Extract the [X, Y] coordinate from the center of the cell holding the provided text.  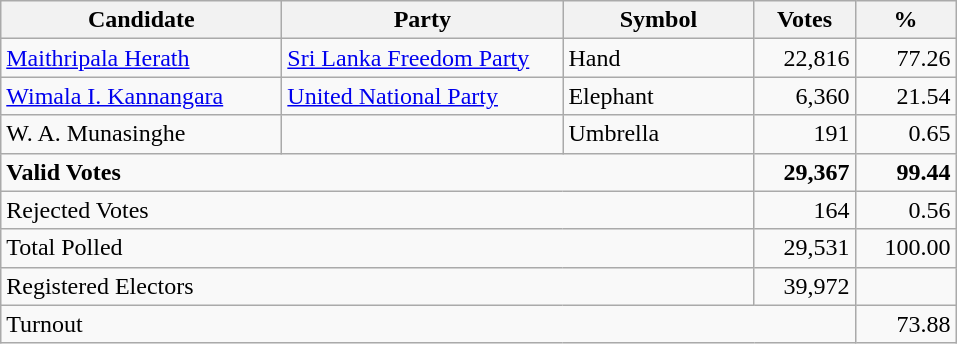
6,360 [804, 96]
21.54 [906, 96]
Symbol [658, 20]
Sri Lanka Freedom Party [422, 58]
Hand [658, 58]
Candidate [142, 20]
73.88 [906, 324]
Total Polled [378, 248]
Valid Votes [378, 172]
Votes [804, 20]
United National Party [422, 96]
0.65 [906, 134]
164 [804, 210]
99.44 [906, 172]
Turnout [428, 324]
Wimala I. Kannangara [142, 96]
Party [422, 20]
100.00 [906, 248]
% [906, 20]
29,531 [804, 248]
Maithripala Herath [142, 58]
Rejected Votes [378, 210]
Elephant [658, 96]
191 [804, 134]
39,972 [804, 286]
22,816 [804, 58]
Umbrella [658, 134]
Registered Electors [378, 286]
29,367 [804, 172]
0.56 [906, 210]
77.26 [906, 58]
W. A. Munasinghe [142, 134]
